Identify which cell holds the provided text, then report its (X, Y) central coordinate. 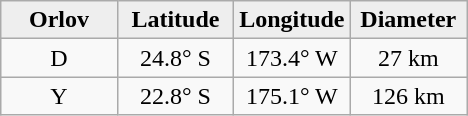
Longitude (292, 20)
Orlov (59, 20)
173.4° W (292, 58)
126 km (408, 96)
D (59, 58)
24.8° S (175, 58)
22.8° S (175, 96)
175.1° W (292, 96)
Y (59, 96)
Latitude (175, 20)
27 km (408, 58)
Diameter (408, 20)
